Provide the [x, y] coordinate of the cell's center where the given text is located.  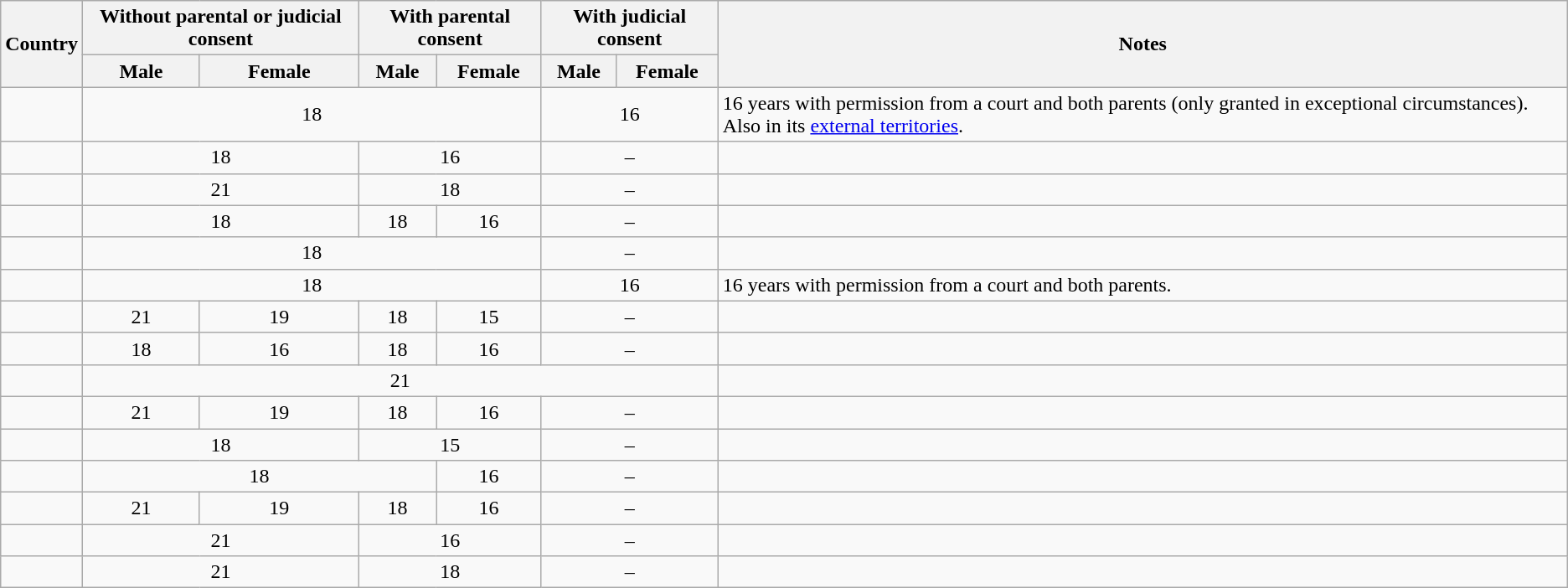
16 years with permission from a court and both parents. [1142, 285]
Notes [1142, 44]
Country [42, 44]
With judicial consent [630, 28]
With parental consent [450, 28]
16 years with permission from a court and both parents (only granted in exceptional circumstances). Also in its external territories. [1142, 114]
Without parental or judicial consent [220, 28]
